Output the (X, Y) coordinate of the center of the cell containing the given text.  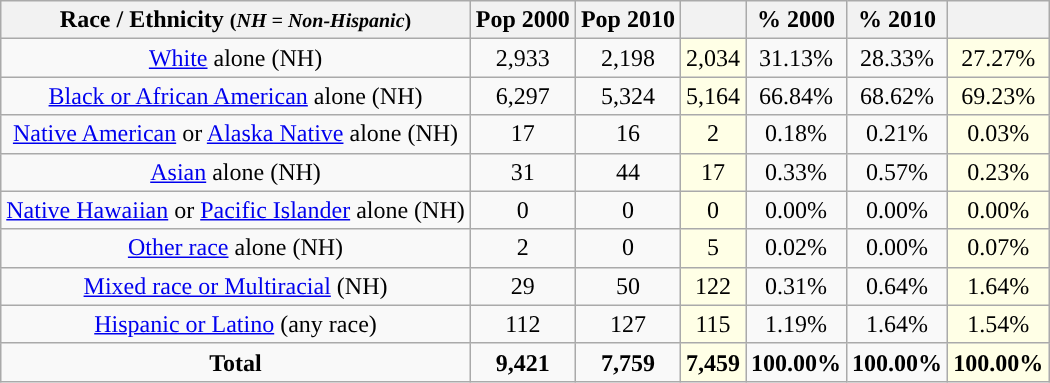
6,297 (522, 96)
27.27% (998, 58)
% 2000 (796, 20)
Pop 2010 (628, 20)
5,164 (712, 96)
44 (628, 172)
Asian alone (NH) (236, 172)
127 (628, 324)
Race / Ethnicity (NH = Non-Hispanic) (236, 20)
Other race alone (NH) (236, 248)
0.07% (998, 248)
66.84% (796, 96)
2,933 (522, 58)
5 (712, 248)
7,459 (712, 362)
Black or African American alone (NH) (236, 96)
50 (628, 286)
1.54% (998, 324)
115 (712, 324)
69.23% (998, 96)
2,034 (712, 58)
0.03% (998, 134)
0.31% (796, 286)
9,421 (522, 362)
Pop 2000 (522, 20)
0.21% (898, 134)
Mixed race or Multiracial (NH) (236, 286)
29 (522, 286)
Hispanic or Latino (any race) (236, 324)
Native American or Alaska Native alone (NH) (236, 134)
Native Hawaiian or Pacific Islander alone (NH) (236, 210)
68.62% (898, 96)
122 (712, 286)
1.19% (796, 324)
0.33% (796, 172)
0.02% (796, 248)
112 (522, 324)
Total (236, 362)
31.13% (796, 58)
0.18% (796, 134)
White alone (NH) (236, 58)
16 (628, 134)
0.57% (898, 172)
28.33% (898, 58)
0.64% (898, 286)
0.23% (998, 172)
% 2010 (898, 20)
31 (522, 172)
2,198 (628, 58)
5,324 (628, 96)
7,759 (628, 362)
